Locate the cell with the specified text and output its (X, Y) center coordinate. 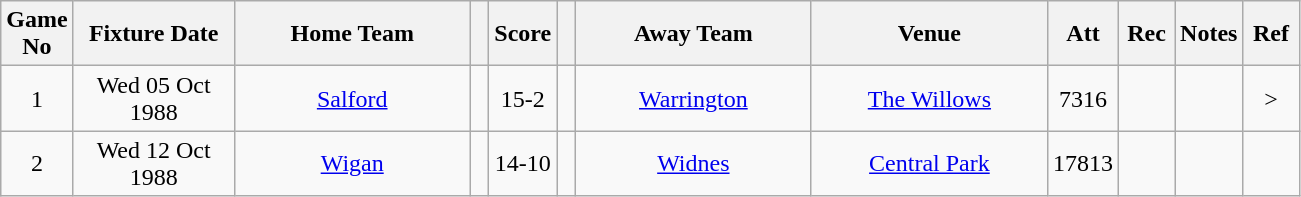
2 (37, 164)
14-10 (523, 164)
15-2 (523, 98)
Fixture Date (154, 34)
Salford (352, 98)
Home Team (352, 34)
17813 (1082, 164)
Game No (37, 34)
Central Park (929, 164)
Wed 05 Oct 1988 (154, 98)
Notes (1209, 34)
Widnes (693, 164)
Venue (929, 34)
The Willows (929, 98)
Rec (1147, 34)
7316 (1082, 98)
Att (1082, 34)
Warrington (693, 98)
> (1271, 98)
Score (523, 34)
1 (37, 98)
Wigan (352, 164)
Away Team (693, 34)
Wed 12 Oct 1988 (154, 164)
Ref (1271, 34)
